For the text-containing cell, return its midpoint in (X, Y) coordinate format. 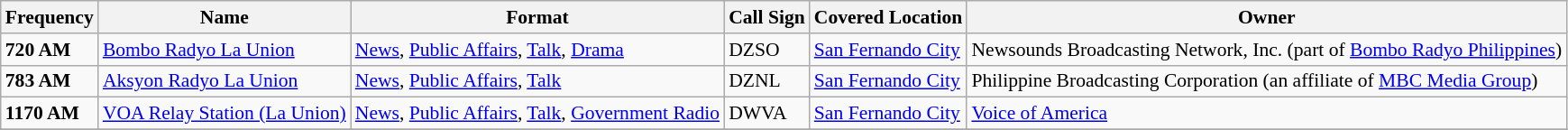
Owner (1266, 17)
1170 AM (50, 114)
DZNL (766, 81)
VOA Relay Station (La Union) (225, 114)
Covered Location (889, 17)
Aksyon Radyo La Union (225, 81)
Frequency (50, 17)
News, Public Affairs, Talk, Drama (537, 50)
DWVA (766, 114)
Newsounds Broadcasting Network, Inc. (part of Bombo Radyo Philippines) (1266, 50)
Philippine Broadcasting Corporation (an affiliate of MBC Media Group) (1266, 81)
Bombo Radyo La Union (225, 50)
News, Public Affairs, Talk, Government Radio (537, 114)
Call Sign (766, 17)
News, Public Affairs, Talk (537, 81)
Voice of America (1266, 114)
783 AM (50, 81)
720 AM (50, 50)
DZSO (766, 50)
Format (537, 17)
Name (225, 17)
